Search for the cell housing the specified text and yield its (X, Y) center coordinate. 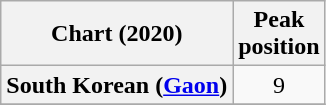
South Korean (Gaon) (117, 85)
Peakposition (279, 34)
Chart (2020) (117, 34)
9 (279, 85)
